Search for the cell housing the specified text and yield its (x, y) center coordinate. 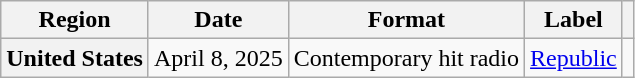
Label (574, 20)
April 8, 2025 (218, 58)
Format (406, 20)
Region (75, 20)
United States (75, 58)
Date (218, 20)
Contemporary hit radio (406, 58)
Republic (574, 58)
